Scan for the cell matching the given text and deliver its [x, y] coordinate at center. 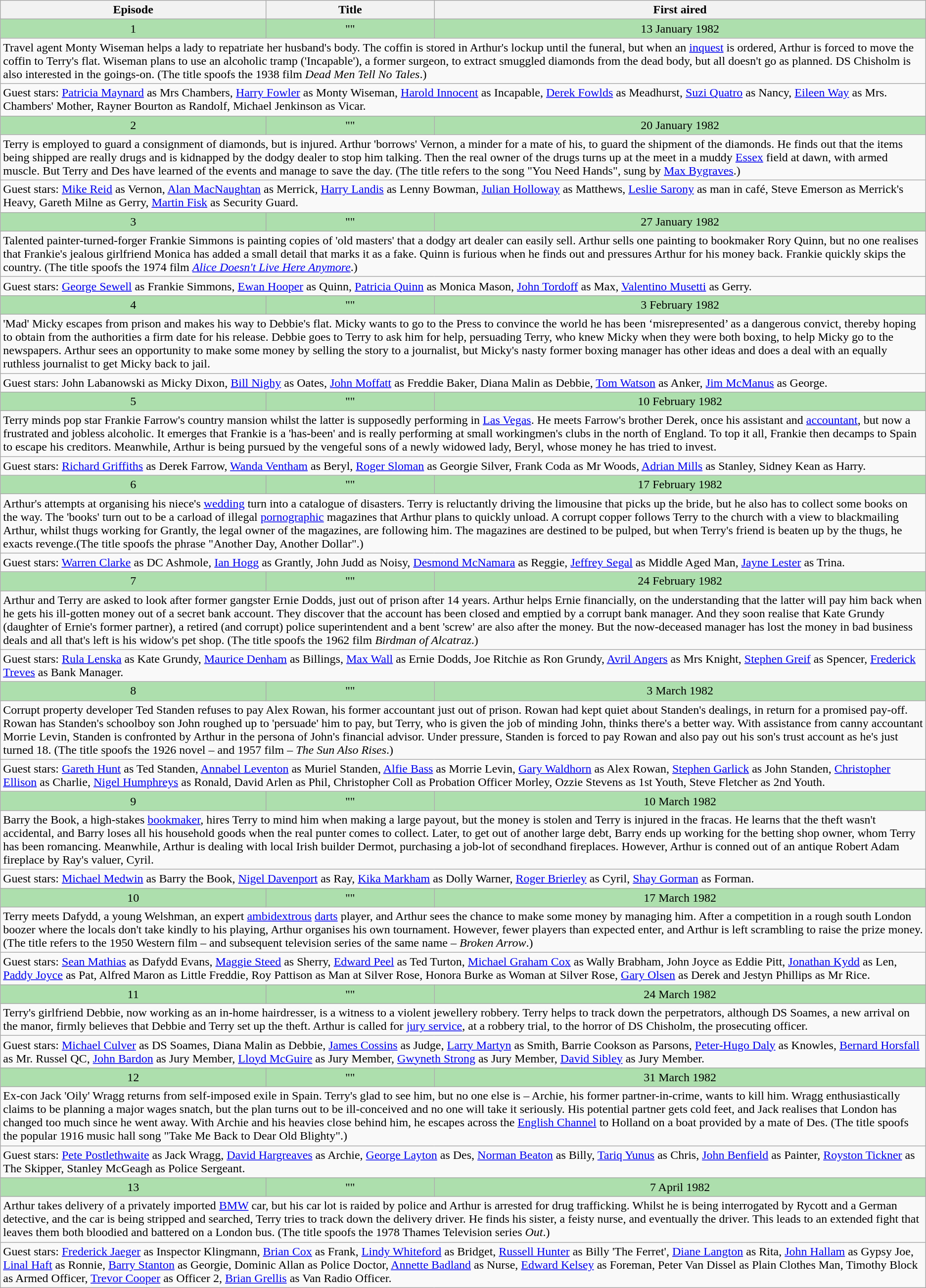
1 [134, 29]
First aired [680, 10]
4 [134, 305]
7 April 1982 [680, 1187]
11 [134, 994]
Guest stars: Michael Medwin as Barry the Book, Nigel Davenport as Ray, Kika Markham as Dolly Warner, Roger Brierley as Cyril, Shay Gorman as Forman. [463, 878]
5 [134, 402]
10 February 1982 [680, 402]
17 February 1982 [680, 485]
27 January 1982 [680, 222]
13 January 1982 [680, 29]
9 [134, 801]
7 [134, 581]
2 [134, 125]
24 February 1982 [680, 581]
31 March 1982 [680, 1077]
8 [134, 691]
10 [134, 898]
10 March 1982 [680, 801]
17 March 1982 [680, 898]
6 [134, 485]
3 March 1982 [680, 691]
3 [134, 222]
13 [134, 1187]
12 [134, 1077]
20 January 1982 [680, 125]
Title [350, 10]
3 February 1982 [680, 305]
24 March 1982 [680, 994]
Episode [134, 10]
Guest stars: George Sewell as Frankie Simmons, Ewan Hooper as Quinn, Patricia Quinn as Monica Mason, John Tordoff as Max, Valentino Musetti as Gerry. [463, 286]
